Output the [X, Y] coordinate of the center of the cell containing the given text.  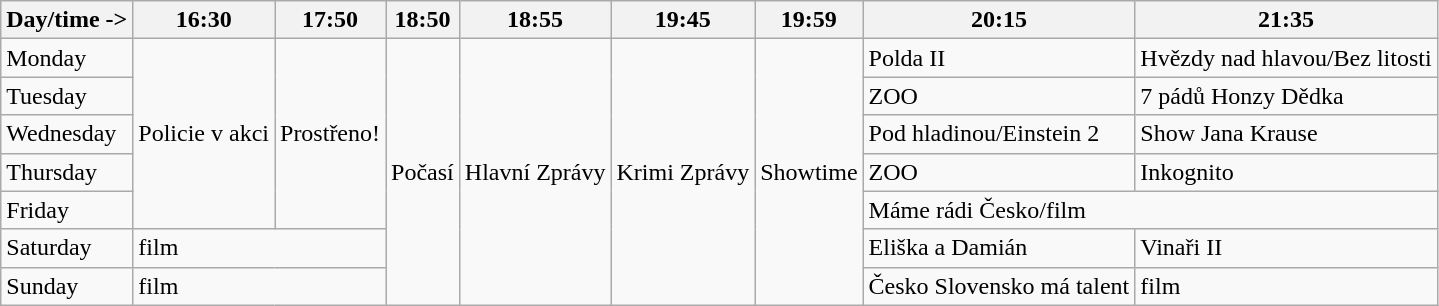
18:55 [535, 20]
Hvězdy nad hlavou/Bez litosti [1286, 58]
Tuesday [67, 96]
Sunday [67, 286]
Pod hladinou/Einstein 2 [999, 134]
19:59 [809, 20]
16:30 [204, 20]
Monday [67, 58]
Česko Slovensko má talent [999, 286]
20:15 [999, 20]
Thursday [67, 172]
Showtime [809, 172]
Počasí [423, 172]
Saturday [67, 248]
Friday [67, 210]
Policie v akci [204, 134]
Prostřeno! [330, 134]
Inkognito [1286, 172]
Máme rádi Česko/film [1150, 210]
17:50 [330, 20]
21:35 [1286, 20]
19:45 [683, 20]
Krimi Zprávy [683, 172]
Show Jana Krause [1286, 134]
18:50 [423, 20]
Vinaři II [1286, 248]
Wednesday [67, 134]
Hlavní Zprávy [535, 172]
Polda II [999, 58]
7 pádů Honzy Dědka [1286, 96]
Eliška a Damián [999, 248]
Day/time -> [67, 20]
